Pinpoint the cell where the given text exists, returning its [x, y] midpoint coordinate. 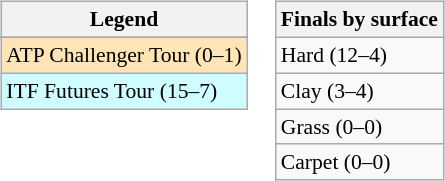
Finals by surface [360, 20]
Grass (0–0) [360, 127]
Legend [124, 20]
Clay (3–4) [360, 91]
ATP Challenger Tour (0–1) [124, 55]
Carpet (0–0) [360, 162]
Hard (12–4) [360, 55]
ITF Futures Tour (15–7) [124, 91]
